Pinpoint the cell where the given text exists, returning its (x, y) midpoint coordinate. 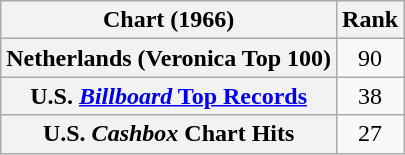
U.S. Cashbox Chart Hits (169, 134)
27 (370, 134)
90 (370, 58)
38 (370, 96)
U.S. Billboard Top Records (169, 96)
Chart (1966) (169, 20)
Netherlands (Veronica Top 100) (169, 58)
Rank (370, 20)
